For the text-containing cell, return its midpoint in (x, y) coordinate format. 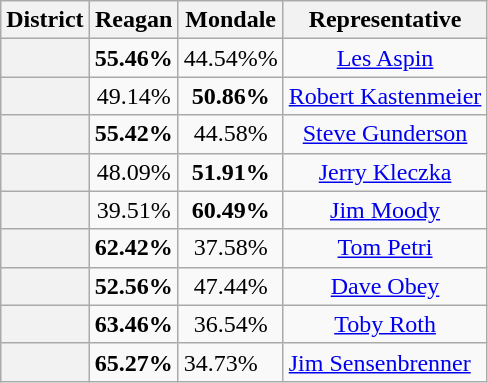
Jim Moody (385, 210)
48.09% (134, 172)
65.27% (134, 362)
37.58% (230, 248)
44.54%% (230, 58)
39.51% (134, 210)
Dave Obey (385, 286)
Jerry Kleczka (385, 172)
60.49% (230, 210)
Reagan (134, 20)
34.73% (230, 362)
55.42% (134, 134)
63.46% (134, 324)
51.91% (230, 172)
Toby Roth (385, 324)
District (45, 20)
Jim Sensenbrenner (385, 362)
44.58% (230, 134)
Representative (385, 20)
Les Aspin (385, 58)
52.56% (134, 286)
36.54% (230, 324)
62.42% (134, 248)
Tom Petri (385, 248)
50.86% (230, 96)
47.44% (230, 286)
Robert Kastenmeier (385, 96)
49.14% (134, 96)
55.46% (134, 58)
Steve Gunderson (385, 134)
Mondale (230, 20)
